Return [x, y] of the center of cell containing provided text 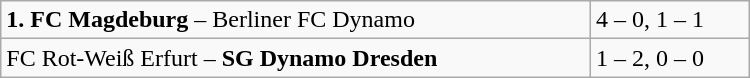
FC Rot-Weiß Erfurt – SG Dynamo Dresden [296, 58]
4 – 0, 1 – 1 [670, 20]
1 – 2, 0 – 0 [670, 58]
1. FC Magdeburg – Berliner FC Dynamo [296, 20]
